Find where the given text appears and provide that cell's center as [X, Y] coordinate. 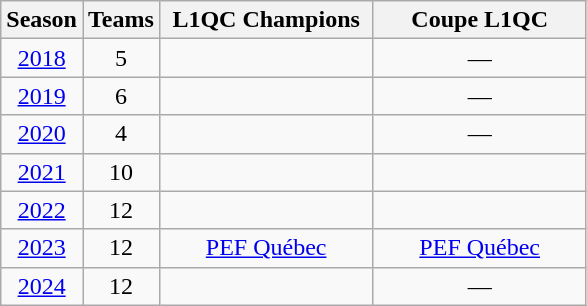
6 [120, 96]
2023 [42, 248]
4 [120, 134]
2019 [42, 96]
Teams [120, 20]
2022 [42, 210]
L1QC Champions [266, 20]
2021 [42, 172]
Season [42, 20]
2018 [42, 58]
5 [120, 58]
2024 [42, 286]
Coupe L1QC [480, 20]
10 [120, 172]
2020 [42, 134]
